Capture the cell that displays the provided text and extract its [x, y] central coordinate. 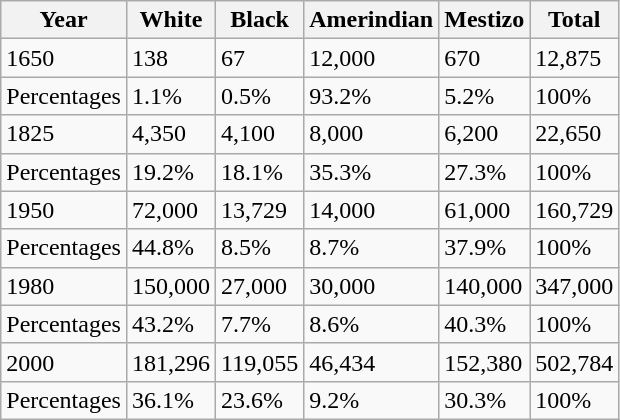
14,000 [372, 210]
670 [484, 58]
12,000 [372, 58]
9.2% [372, 400]
12,875 [574, 58]
347,000 [574, 286]
35.3% [372, 172]
30.3% [484, 400]
8.6% [372, 324]
150,000 [170, 286]
Black [259, 20]
2000 [64, 362]
0.5% [259, 96]
8.5% [259, 248]
1650 [64, 58]
502,784 [574, 362]
5.2% [484, 96]
Mestizo [484, 20]
152,380 [484, 362]
8.7% [372, 248]
44.8% [170, 248]
36.1% [170, 400]
1950 [64, 210]
4,350 [170, 134]
18.1% [259, 172]
61,000 [484, 210]
Year [64, 20]
23.6% [259, 400]
138 [170, 58]
140,000 [484, 286]
27.3% [484, 172]
46,434 [372, 362]
7.7% [259, 324]
181,296 [170, 362]
1825 [64, 134]
40.3% [484, 324]
8,000 [372, 134]
Amerindian [372, 20]
37.9% [484, 248]
13,729 [259, 210]
6,200 [484, 134]
72,000 [170, 210]
160,729 [574, 210]
1980 [64, 286]
22,650 [574, 134]
67 [259, 58]
30,000 [372, 286]
19.2% [170, 172]
119,055 [259, 362]
93.2% [372, 96]
4,100 [259, 134]
1.1% [170, 96]
43.2% [170, 324]
27,000 [259, 286]
Total [574, 20]
White [170, 20]
